Search for the cell housing the specified text and yield its (X, Y) center coordinate. 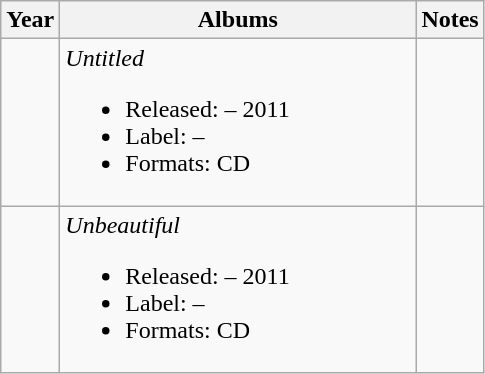
UnbeautifulReleased: – 2011Label: –Formats: CD (238, 290)
Notes (450, 20)
UntitledReleased: – 2011Label: –Formats: CD (238, 122)
Albums (238, 20)
Year (30, 20)
